Provide the [x, y] coordinate of the cell's center where the given text is located.  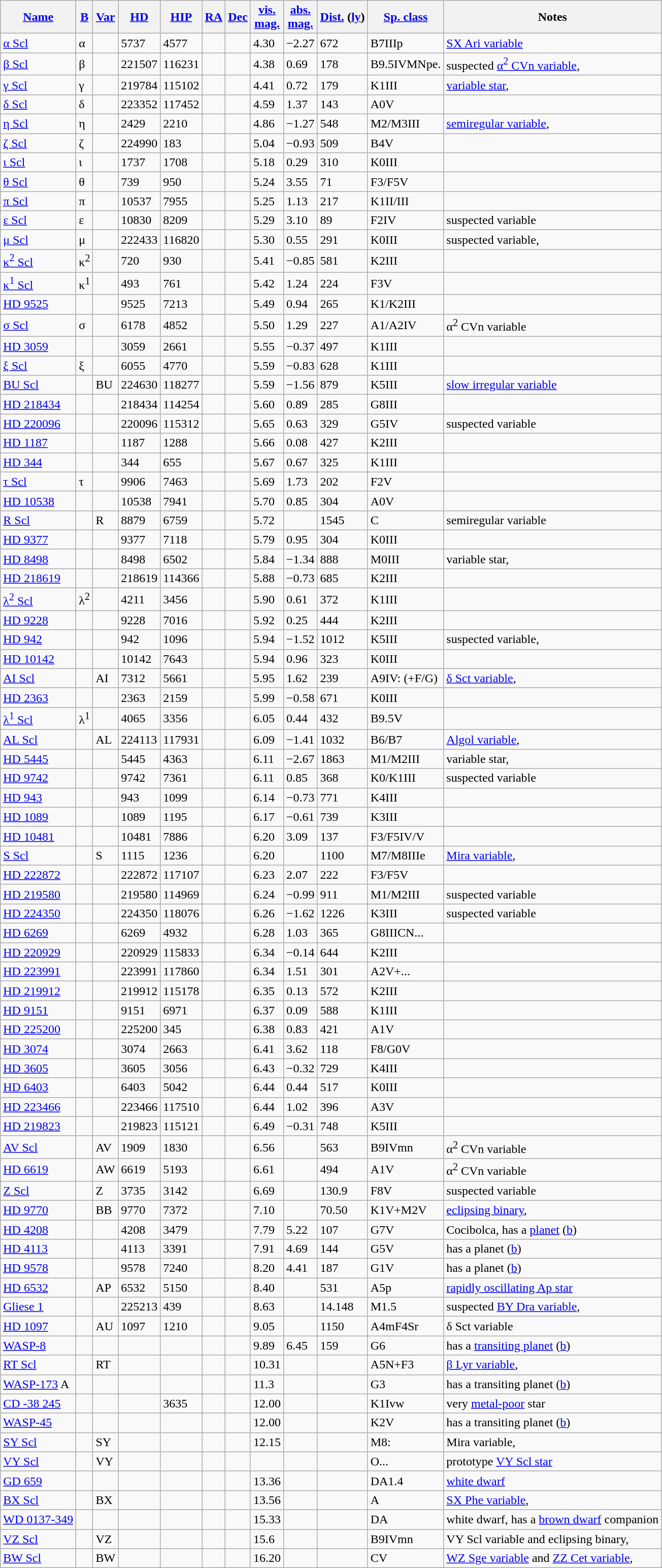
HD 219912 [39, 991]
F3V [406, 283]
−1.34 [301, 559]
HD 4113 [39, 1249]
1737 [139, 163]
107 [342, 1230]
911 [342, 894]
HD 1187 [39, 443]
5193 [181, 1170]
494 [342, 1170]
225200 [139, 1030]
219784 [139, 85]
HD 1097 [39, 1326]
1115 [139, 855]
5.55 [267, 346]
3056 [181, 1068]
F3/F5IV/V [406, 836]
6.56 [267, 1147]
5.66 [267, 443]
ι [84, 163]
Z [106, 1191]
6502 [181, 559]
6532 [139, 1288]
λ2 Scl [39, 599]
217 [342, 201]
9906 [139, 482]
μ [84, 240]
F2V [406, 482]
−0.37 [301, 346]
771 [342, 797]
1100 [342, 855]
HD 9578 [39, 1268]
183 [181, 143]
G1V [406, 1268]
159 [342, 1346]
10142 [139, 659]
9.89 [267, 1346]
202 [342, 482]
κ2 Scl [39, 261]
0.83 [301, 1030]
Gliese 1 [39, 1307]
221507 [139, 64]
HD 1089 [39, 817]
HD 9742 [39, 778]
S Scl [39, 855]
A [406, 1500]
1150 [342, 1326]
B4V [406, 143]
RT Scl [39, 1365]
219823 [139, 1126]
6.49 [267, 1126]
224990 [139, 143]
143 [342, 104]
AI Scl [39, 678]
HD 225200 [39, 1030]
10537 [139, 201]
AI [106, 678]
HD 943 [39, 797]
BU [106, 385]
70.50 [342, 1210]
−1.41 [301, 740]
−1.56 [301, 385]
9.05 [267, 1326]
WASP-45 [39, 1423]
3.62 [301, 1049]
222872 [139, 875]
4.59 [267, 104]
220096 [139, 424]
4852 [181, 325]
223352 [139, 104]
θ [84, 182]
5.79 [267, 539]
4932 [181, 933]
3456 [181, 599]
A1/A2IV [406, 325]
AV Scl [39, 1147]
5.60 [267, 404]
116231 [181, 64]
−0.58 [301, 697]
3735 [139, 1191]
A2V+... [406, 972]
γ Scl [39, 85]
5.30 [267, 240]
9377 [139, 539]
10830 [139, 220]
5.92 [267, 620]
0.95 [301, 539]
RA [214, 17]
4.38 [267, 64]
7.91 [267, 1249]
π [84, 201]
AW [106, 1170]
3.09 [301, 836]
879 [342, 385]
0.67 [301, 462]
0.63 [301, 424]
η [84, 124]
−0.93 [301, 143]
HD 344 [39, 462]
HD 6403 [39, 1087]
179 [342, 85]
0.29 [301, 163]
509 [342, 143]
semiregular variable, [552, 124]
F2IV [406, 220]
218434 [139, 404]
AL Scl [39, 740]
δ [84, 104]
B9.5IVMNpe. [406, 64]
AL [106, 740]
7372 [181, 1210]
644 [342, 952]
4577 [181, 43]
ζ [84, 143]
HD 942 [39, 639]
HD 4208 [39, 1230]
1089 [139, 817]
η Scl [39, 124]
12.15 [267, 1442]
HD 220929 [39, 952]
2663 [181, 1049]
K1II/III [406, 201]
3.10 [301, 220]
HD 219823 [39, 1126]
6.38 [267, 1030]
HD 3074 [39, 1049]
1288 [181, 443]
13.56 [267, 1500]
365 [342, 933]
WD 0137-349 [39, 1519]
BW Scl [39, 1558]
6.05 [267, 718]
K0/K1III [406, 778]
7312 [139, 678]
588 [342, 1010]
7213 [181, 304]
DA1.4 [406, 1481]
7941 [181, 501]
4211 [139, 599]
5.95 [267, 678]
0.89 [301, 404]
eclipsing binary, [552, 1210]
WASP-173 A [39, 1384]
A9IV: (+F/G) [406, 678]
4363 [181, 759]
ε [84, 220]
720 [139, 261]
HD 9151 [39, 1010]
−0.32 [301, 1068]
SX Ari variable [552, 43]
16.20 [267, 1558]
5661 [181, 678]
115178 [181, 991]
2429 [139, 124]
−2.27 [301, 43]
HD 223991 [39, 972]
5.90 [267, 599]
0.72 [301, 85]
VY [106, 1461]
301 [342, 972]
δ Sct variable, [552, 678]
223991 [139, 972]
WZ Sge variable and ZZ Cet variable, [552, 1558]
κ2 [84, 261]
5.67 [267, 462]
5.18 [267, 163]
1226 [342, 914]
HD 9377 [39, 539]
5.99 [267, 697]
−0.31 [301, 1126]
HD 8498 [39, 559]
1.29 [301, 325]
VZ [106, 1539]
950 [181, 182]
SY Scl [39, 1442]
S [106, 855]
F8/G0V [406, 1049]
6.14 [267, 797]
G5V [406, 1249]
HD 218619 [39, 578]
1.37 [301, 104]
10481 [139, 836]
531 [342, 1288]
115833 [181, 952]
5.72 [267, 520]
R Scl [39, 520]
BW [106, 1558]
4113 [139, 1249]
1909 [139, 1147]
5.29 [267, 220]
VY Scl variable and eclipsing binary, [552, 1539]
HIP [181, 17]
9228 [139, 620]
224113 [139, 740]
10538 [139, 501]
0.61 [301, 599]
220929 [139, 952]
7.10 [267, 1210]
K2V [406, 1423]
5.41 [267, 261]
R [106, 520]
117931 [181, 740]
F8V [406, 1191]
α Scl [39, 43]
Sp. class [406, 17]
BU Scl [39, 385]
761 [181, 283]
AU [106, 1326]
3605 [139, 1068]
5.65 [267, 424]
B6/B7 [406, 740]
τ Scl [39, 482]
HD [139, 17]
0.25 [301, 620]
−0.83 [301, 366]
suspected α2 CVn variable, [552, 64]
285 [342, 404]
548 [342, 124]
−0.61 [301, 817]
π Scl [39, 201]
RT [106, 1365]
7643 [181, 659]
1.03 [301, 933]
5445 [139, 759]
θ Scl [39, 182]
3391 [181, 1249]
1.13 [301, 201]
σ Scl [39, 325]
368 [342, 778]
M2/M3III [406, 124]
0.69 [301, 64]
7955 [181, 201]
115102 [181, 85]
0.08 [301, 443]
3142 [181, 1191]
O... [406, 1461]
4065 [139, 718]
396 [342, 1107]
655 [181, 462]
223466 [139, 1107]
3635 [181, 1403]
345 [181, 1030]
HD 10538 [39, 501]
1012 [342, 639]
6055 [139, 366]
HD 220096 [39, 424]
672 [342, 43]
HD 6619 [39, 1170]
222433 [139, 240]
Notes [552, 17]
5.49 [267, 304]
SX Phe variable, [552, 1500]
6.09 [267, 740]
2363 [139, 697]
117107 [181, 875]
HD 9525 [39, 304]
7.79 [267, 1230]
M0III [406, 559]
HD 6269 [39, 933]
114254 [181, 404]
8498 [139, 559]
942 [139, 639]
−0.85 [301, 261]
8879 [139, 520]
6178 [139, 325]
1.62 [301, 678]
Cocibolca, has a planet (b) [552, 1230]
71 [342, 182]
239 [342, 678]
G7V [406, 1230]
Name [39, 17]
AV [106, 1147]
13.36 [267, 1481]
K1V+M2V [406, 1210]
very metal-poor star [552, 1403]
CV [406, 1558]
4208 [139, 1230]
δ Sct variable [552, 1326]
7016 [181, 620]
329 [342, 424]
310 [342, 163]
5.22 [301, 1230]
abs.mag. [301, 17]
0.94 [301, 304]
3479 [181, 1230]
C [406, 520]
A4mF4Sr [406, 1326]
4.86 [267, 124]
1187 [139, 443]
semiregular variable [552, 520]
−1.27 [301, 124]
κ1 [84, 283]
888 [342, 559]
K1Ivw [406, 1403]
white dwarf [552, 1481]
HD 222872 [39, 875]
14.148 [342, 1307]
β [84, 64]
G6 [406, 1346]
8.40 [267, 1288]
WASP-8 [39, 1346]
943 [139, 797]
2661 [181, 346]
BB [106, 1210]
HD 9228 [39, 620]
118076 [181, 914]
930 [181, 261]
5.24 [267, 182]
671 [342, 697]
HD 219580 [39, 894]
222 [342, 875]
187 [342, 1268]
427 [342, 443]
β Scl [39, 64]
rapidly oscillating Ap star [552, 1288]
572 [342, 991]
1708 [181, 163]
3059 [139, 346]
5150 [181, 1288]
GD 659 [39, 1481]
6.69 [267, 1191]
B7IIIp [406, 43]
1.24 [301, 283]
117860 [181, 972]
5.42 [267, 283]
219912 [139, 991]
224 [342, 283]
λ2 [84, 599]
224350 [139, 914]
A5p [406, 1288]
219580 [139, 894]
σ [84, 325]
5.25 [267, 201]
M7/M8IIIe [406, 855]
M1.5 [406, 1307]
6.45 [301, 1346]
748 [342, 1126]
5.84 [267, 559]
4.69 [301, 1249]
6.37 [267, 1010]
0.09 [301, 1010]
115121 [181, 1126]
Algol variable, [552, 740]
2.07 [301, 875]
HD 3605 [39, 1068]
G8IIICN... [406, 933]
6269 [139, 933]
−0.14 [301, 952]
118 [342, 1049]
116820 [181, 240]
SY [106, 1442]
Dec [238, 17]
HD 6532 [39, 1288]
CD -38 245 [39, 1403]
G5IV [406, 424]
1099 [181, 797]
114969 [181, 894]
1096 [181, 639]
slow irregular variable [552, 385]
M8: [406, 1442]
421 [342, 1030]
DA [406, 1519]
8209 [181, 220]
suspected BY Dra variable, [552, 1307]
7118 [181, 539]
6.28 [267, 933]
9578 [139, 1268]
ι Scl [39, 163]
α [84, 43]
7240 [181, 1268]
VZ Scl [39, 1539]
HD 10481 [39, 836]
μ Scl [39, 240]
6.41 [267, 1049]
9742 [139, 778]
227 [342, 325]
6.35 [267, 991]
HD 224350 [39, 914]
7886 [181, 836]
BX [106, 1500]
178 [342, 64]
vis.mag. [267, 17]
325 [342, 462]
λ1 [84, 718]
prototype VY Scl star [552, 1461]
144 [342, 1249]
291 [342, 240]
563 [342, 1147]
115312 [181, 424]
δ Scl [39, 104]
497 [342, 346]
130.9 [342, 1191]
β Lyr variable, [552, 1365]
Dist. (ly) [342, 17]
5.04 [267, 143]
6.43 [267, 1068]
A3V [406, 1107]
4770 [181, 366]
5.70 [267, 501]
HD 218434 [39, 404]
1097 [139, 1326]
HD 10142 [39, 659]
729 [342, 1068]
white dwarf, has a brown dwarf companion [552, 1519]
11.3 [267, 1384]
118277 [181, 385]
7361 [181, 778]
5.69 [267, 482]
114366 [181, 578]
ε Scl [39, 220]
Z Scl [39, 1191]
9151 [139, 1010]
5042 [181, 1087]
HD 9770 [39, 1210]
581 [342, 261]
517 [342, 1087]
344 [139, 462]
15.6 [267, 1539]
5737 [139, 43]
117510 [181, 1107]
−2.67 [301, 759]
6.17 [267, 817]
323 [342, 659]
B [84, 17]
493 [139, 283]
HD 223466 [39, 1107]
372 [342, 599]
265 [342, 304]
6403 [139, 1087]
4.30 [267, 43]
7463 [181, 482]
137 [342, 836]
0.13 [301, 991]
HD 5445 [39, 759]
2159 [181, 697]
κ1 Scl [39, 283]
AP [106, 1288]
2210 [181, 124]
ξ [84, 366]
6971 [181, 1010]
γ [84, 85]
0.96 [301, 659]
Var [106, 17]
6619 [139, 1170]
3074 [139, 1049]
λ1 Scl [39, 718]
6.24 [267, 894]
89 [342, 220]
685 [342, 578]
6.61 [267, 1170]
1.51 [301, 972]
9770 [139, 1210]
HD 3059 [39, 346]
3356 [181, 718]
K1/K2III [406, 304]
15.33 [267, 1519]
1236 [181, 855]
439 [181, 1307]
1195 [181, 817]
5.50 [267, 325]
0.55 [301, 240]
−1.52 [301, 639]
B9.5V [406, 718]
6759 [181, 520]
A5N+F3 [406, 1365]
1.02 [301, 1107]
−1.62 [301, 914]
G3 [406, 1384]
1545 [342, 520]
−0.99 [301, 894]
1032 [342, 740]
6.23 [267, 875]
1863 [342, 759]
1210 [181, 1326]
3.55 [301, 182]
VY Scl [39, 1461]
HD 2363 [39, 697]
1830 [181, 1147]
5.88 [267, 578]
BX Scl [39, 1500]
218619 [139, 578]
432 [342, 718]
225213 [139, 1307]
6.26 [267, 914]
117452 [181, 104]
9525 [139, 304]
1.73 [301, 482]
8.63 [267, 1307]
τ [84, 482]
444 [342, 620]
8.20 [267, 1268]
ζ Scl [39, 143]
G8III [406, 404]
224630 [139, 385]
10.31 [267, 1365]
ξ Scl [39, 366]
628 [342, 366]
